Determine the [X, Y] coordinate at the center of the cell enclosing the given text.  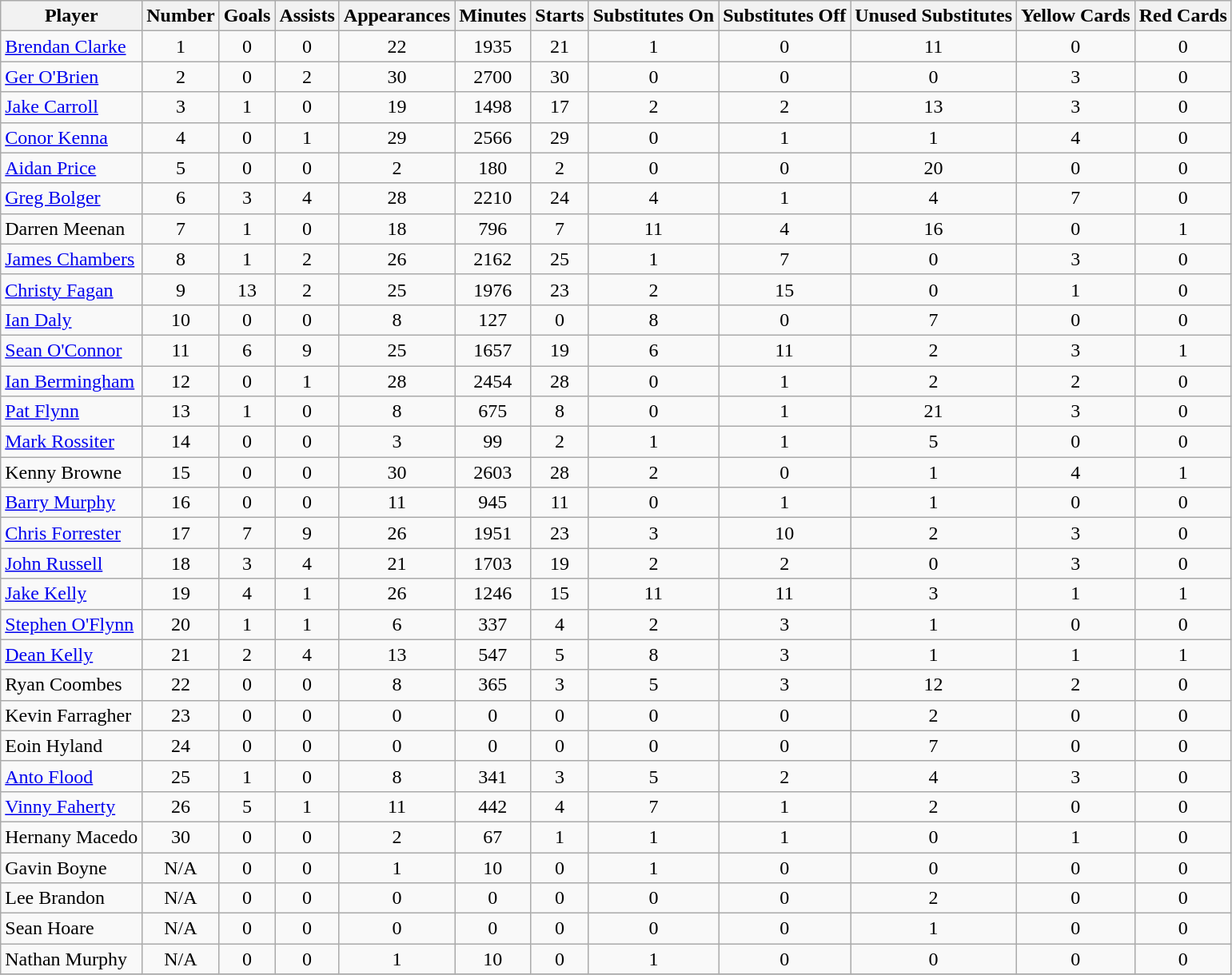
Player [72, 16]
Hernany Macedo [72, 837]
Substitutes Off [785, 16]
Minutes [492, 16]
337 [492, 624]
Sean O'Connor [72, 350]
Number [181, 16]
Stephen O'Flynn [72, 624]
Brendan Clarke [72, 46]
Vinny Faherty [72, 806]
1703 [492, 563]
Ryan Coombes [72, 685]
Yellow Cards [1076, 16]
Substitutes On [653, 16]
Kenny Browne [72, 472]
Red Cards [1183, 16]
1951 [492, 533]
Ger O'Brien [72, 77]
Mark Rossiter [72, 442]
2454 [492, 381]
2700 [492, 77]
Jake Kelly [72, 594]
796 [492, 229]
2603 [492, 472]
127 [492, 320]
John Russell [72, 563]
Lee Brandon [72, 898]
442 [492, 806]
James Chambers [72, 259]
Gavin Boyne [72, 867]
Eoin Hyland [72, 746]
Unused Substitutes [934, 16]
945 [492, 503]
547 [492, 655]
Greg Bolger [72, 198]
Dean Kelly [72, 655]
14 [181, 442]
Pat Flynn [72, 412]
675 [492, 412]
180 [492, 168]
Starts [560, 16]
2566 [492, 137]
Jake Carroll [72, 107]
99 [492, 442]
Kevin Farragher [72, 715]
Ian Daly [72, 320]
Chris Forrester [72, 533]
Conor Kenna [72, 137]
1976 [492, 289]
Barry Murphy [72, 503]
1935 [492, 46]
2210 [492, 198]
365 [492, 685]
Goals [247, 16]
341 [492, 776]
Darren Meenan [72, 229]
Anto Flood [72, 776]
2162 [492, 259]
Sean Hoare [72, 929]
Appearances [397, 16]
Aidan Price [72, 168]
1246 [492, 594]
67 [492, 837]
Ian Bermingham [72, 381]
Christy Fagan [72, 289]
1498 [492, 107]
1657 [492, 350]
Assists [307, 16]
Nathan Murphy [72, 959]
